Find where the given text appears and provide that cell's center as (X, Y) coordinate. 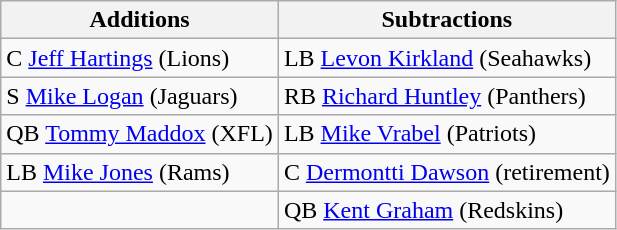
RB Richard Huntley (Panthers) (446, 96)
Additions (140, 20)
C Dermontti Dawson (retirement) (446, 172)
S Mike Logan (Jaguars) (140, 96)
C Jeff Hartings (Lions) (140, 58)
LB Mike Vrabel (Patriots) (446, 134)
QB Kent Graham (Redskins) (446, 210)
LB Levon Kirkland (Seahawks) (446, 58)
QB Tommy Maddox (XFL) (140, 134)
LB Mike Jones (Rams) (140, 172)
Subtractions (446, 20)
